Return [x, y] of the center of cell containing provided text 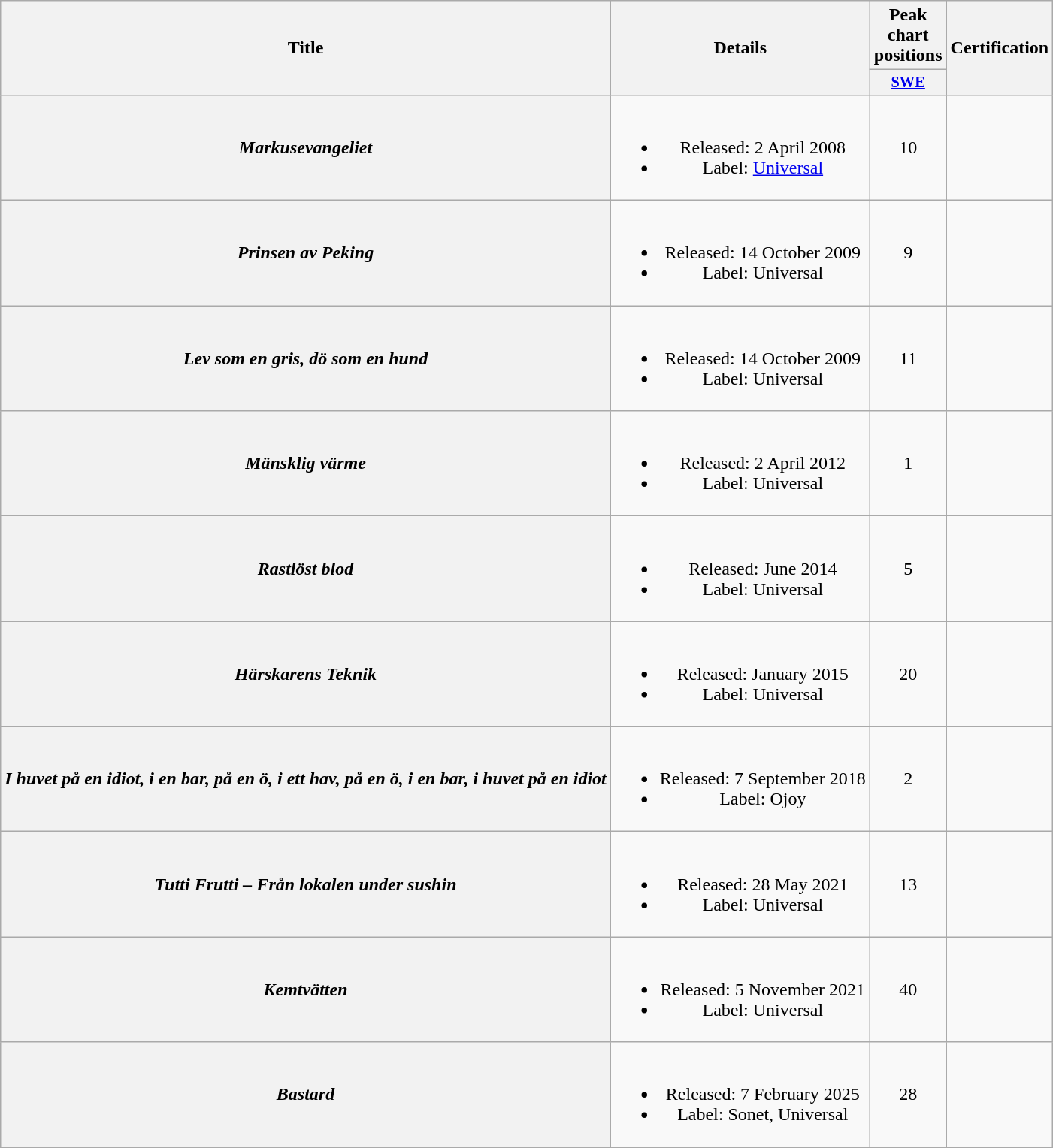
Mänsklig värme [306, 464]
Peak chart positions [908, 35]
SWE [908, 83]
Released: 7 September 2018Label: Ojoy [740, 779]
Released: 2 April 2012Label: Universal [740, 464]
Lev som en gris, dö som en hund [306, 358]
40 [908, 989]
Certification [1000, 48]
Title [306, 48]
1 [908, 464]
Released: 7 February 2025Label: Sonet, Universal [740, 1095]
Rastlöst blod [306, 569]
20 [908, 674]
I huvet på en idiot, i en bar, på en ö, i ett hav, på en ö, i en bar, i huvet på en idiot [306, 779]
Released: 2 April 2008Label: Universal [740, 147]
Released: 28 May 2021Label: Universal [740, 884]
Markusevangeliet [306, 147]
Kemtvätten [306, 989]
Prinsen av Peking [306, 253]
Released: June 2014Label: Universal [740, 569]
Details [740, 48]
2 [908, 779]
Released: 5 November 2021Label: Universal [740, 989]
Tutti Frutti – Från lokalen under sushin [306, 884]
13 [908, 884]
Released: January 2015Label: Universal [740, 674]
Bastard [306, 1095]
Härskarens Teknik [306, 674]
9 [908, 253]
11 [908, 358]
10 [908, 147]
28 [908, 1095]
5 [908, 569]
